Scan for the cell matching the given text and deliver its [X, Y] coordinate at center. 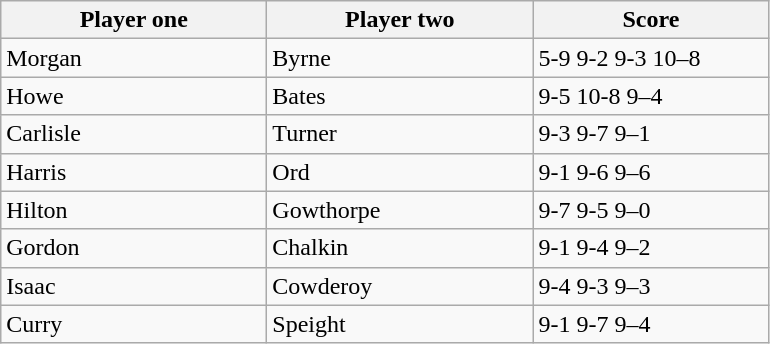
5-9 9-2 9-3 10–8 [651, 58]
9-3 9-7 9–1 [651, 134]
Player one [134, 20]
Ord [400, 172]
Curry [134, 324]
Score [651, 20]
Carlisle [134, 134]
Gordon [134, 248]
Turner [400, 134]
Cowderoy [400, 286]
9-1 9-4 9–2 [651, 248]
Isaac [134, 286]
Byrne [400, 58]
9-1 9-7 9–4 [651, 324]
Speight [400, 324]
Gowthorpe [400, 210]
9-4 9-3 9–3 [651, 286]
Harris [134, 172]
Howe [134, 96]
9-7 9-5 9–0 [651, 210]
Morgan [134, 58]
Player two [400, 20]
Bates [400, 96]
9-1 9-6 9–6 [651, 172]
Chalkin [400, 248]
9-5 10-8 9–4 [651, 96]
Hilton [134, 210]
